Identify which cell holds the provided text, then report its (x, y) central coordinate. 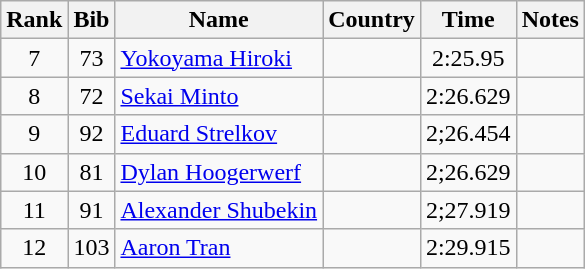
Eduard Strelkov (219, 134)
10 (34, 172)
Name (219, 20)
2:26.629 (468, 96)
8 (34, 96)
81 (92, 172)
Alexander Shubekin (219, 210)
91 (92, 210)
Sekai Minto (219, 96)
2;27.919 (468, 210)
Aaron Tran (219, 248)
11 (34, 210)
Dylan Hoogerwerf (219, 172)
Bib (92, 20)
9 (34, 134)
Country (372, 20)
2;26.454 (468, 134)
73 (92, 58)
Yokoyama Hiroki (219, 58)
92 (92, 134)
2:29.915 (468, 248)
2:25.95 (468, 58)
Notes (550, 20)
12 (34, 248)
Rank (34, 20)
103 (92, 248)
Time (468, 20)
7 (34, 58)
2;26.629 (468, 172)
72 (92, 96)
